Extract the (X, Y) coordinate from the center of the cell holding the provided text.  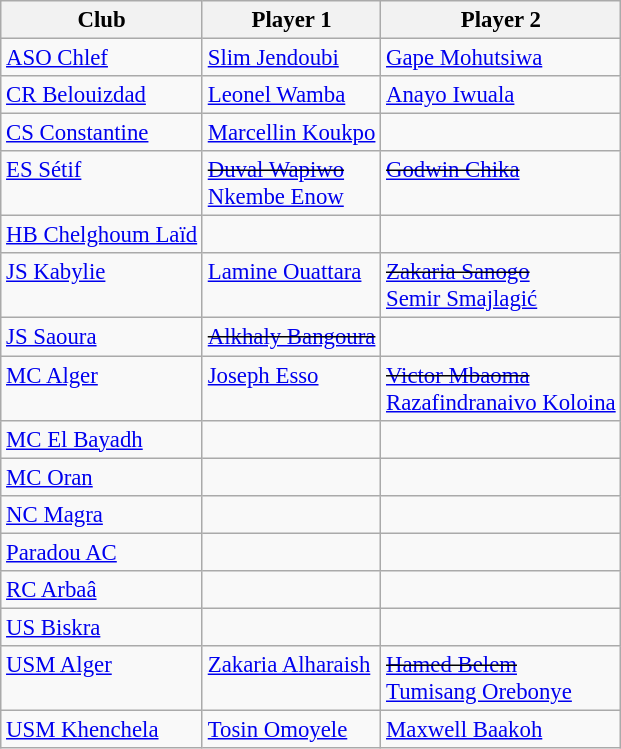
Slim Jendoubi (291, 58)
Alkhaly Bangoura (291, 337)
Zakaria Sanogo Semir Smajlagić (501, 286)
Player 2 (501, 20)
MC Oran (102, 477)
Maxwell Baakoh (501, 729)
RC Arbaâ (102, 590)
MC El Bayadh (102, 439)
US Biskra (102, 627)
ES Sétif (102, 184)
NC Magra (102, 514)
MC Alger (102, 388)
Anayo Iwuala (501, 95)
Zakaria Alharaish (291, 678)
HB Chelghoum Laïd (102, 235)
Paradou AC (102, 552)
Marcellin Koukpo (291, 133)
USM Khenchela (102, 729)
USM Alger (102, 678)
Gape Mohutsiwa (501, 58)
ASO Chlef (102, 58)
Godwin Chika (501, 184)
Joseph Esso (291, 388)
CR Belouizdad (102, 95)
Victor Mbaoma Razafindranaivo Koloina (501, 388)
Lamine Ouattara (291, 286)
Hamed Belem Tumisang Orebonye (501, 678)
JS Saoura (102, 337)
Tosin Omoyele (291, 729)
CS Constantine (102, 133)
Player 1 (291, 20)
Club (102, 20)
JS Kabylie (102, 286)
Leonel Wamba (291, 95)
Duval Wapiwo Nkembe Enow (291, 184)
